Pinpoint the cell where the given text exists, returning its [x, y] midpoint coordinate. 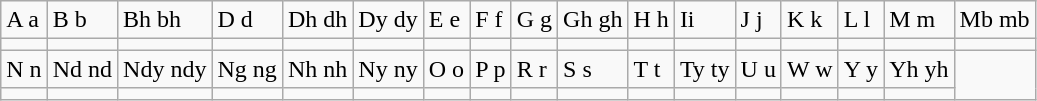
M m [919, 20]
K k [810, 20]
P p [491, 69]
U u [758, 69]
Bh bh [165, 20]
Dh dh [317, 20]
Dy dy [388, 20]
H h [651, 20]
J j [758, 20]
R r [534, 69]
Nh nh [317, 69]
Ty ty [704, 69]
Gh gh [593, 20]
Yh yh [919, 69]
Ny ny [388, 69]
F f [491, 20]
Y y [861, 69]
L l [861, 20]
Ng ng [247, 69]
Ndy ndy [165, 69]
Nd nd [82, 69]
S s [593, 69]
N n [24, 69]
W w [810, 69]
E e [446, 20]
A a [24, 20]
T t [651, 69]
G g [534, 20]
D d [247, 20]
O o [446, 69]
Ii [704, 20]
B b [82, 20]
Mb mb [994, 20]
